Scan for the cell matching the given text and deliver its (X, Y) coordinate at center. 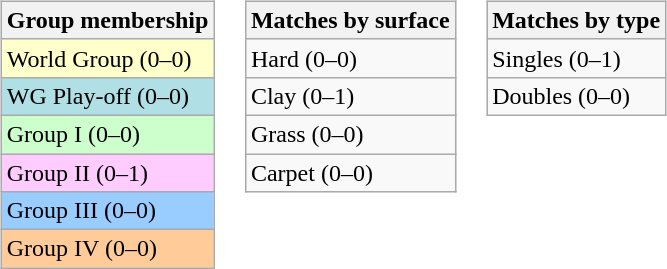
Hard (0–0) (350, 58)
Group I (0–0) (108, 134)
Singles (0–1) (576, 58)
Group membership (108, 20)
WG Play-off (0–0) (108, 96)
Clay (0–1) (350, 96)
Group III (0–0) (108, 211)
Matches by type (576, 20)
Doubles (0–0) (576, 96)
World Group (0–0) (108, 58)
Group IV (0–0) (108, 249)
Group II (0–1) (108, 173)
Carpet (0–0) (350, 173)
Grass (0–0) (350, 134)
Matches by surface (350, 20)
